Find where the given text appears and provide that cell's center as [x, y] coordinate. 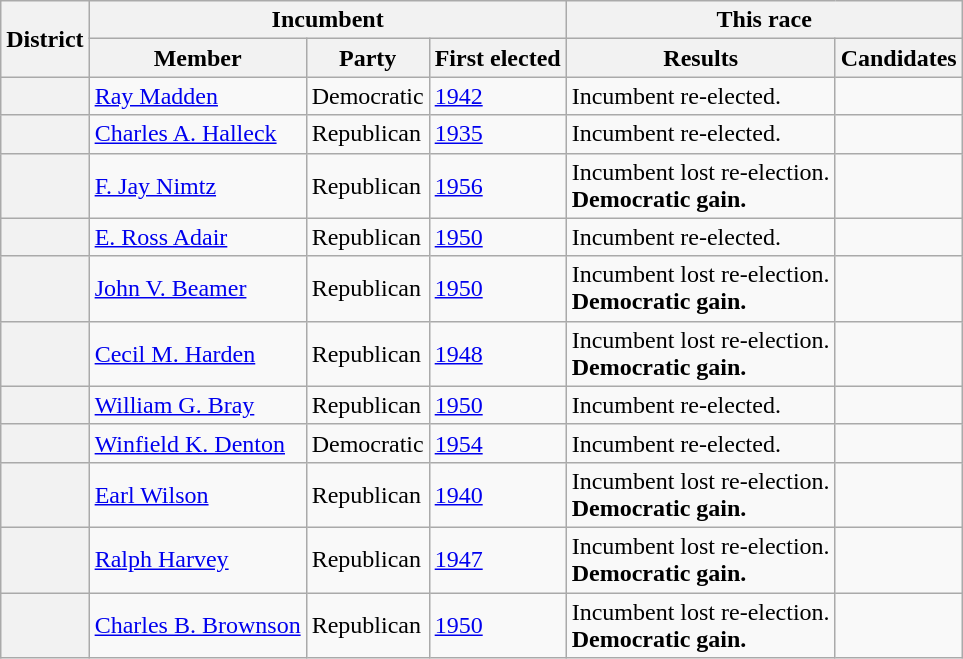
Charles B. Brownson [198, 624]
Earl Wilson [198, 494]
1956 [498, 186]
Charles A. Halleck [198, 134]
John V. Beamer [198, 288]
1940 [498, 494]
Incumbent [328, 20]
Candidates [898, 58]
F. Jay Nimtz [198, 186]
1948 [498, 354]
1954 [498, 443]
Results [700, 58]
Ray Madden [198, 96]
1942 [498, 96]
This race [764, 20]
1947 [498, 560]
Member [198, 58]
Ralph Harvey [198, 560]
1935 [498, 134]
Cecil M. Harden [198, 354]
Party [368, 58]
William G. Bray [198, 405]
First elected [498, 58]
Winfield K. Denton [198, 443]
E. Ross Adair [198, 237]
District [45, 39]
